Pinpoint the cell where the given text exists, returning its (x, y) midpoint coordinate. 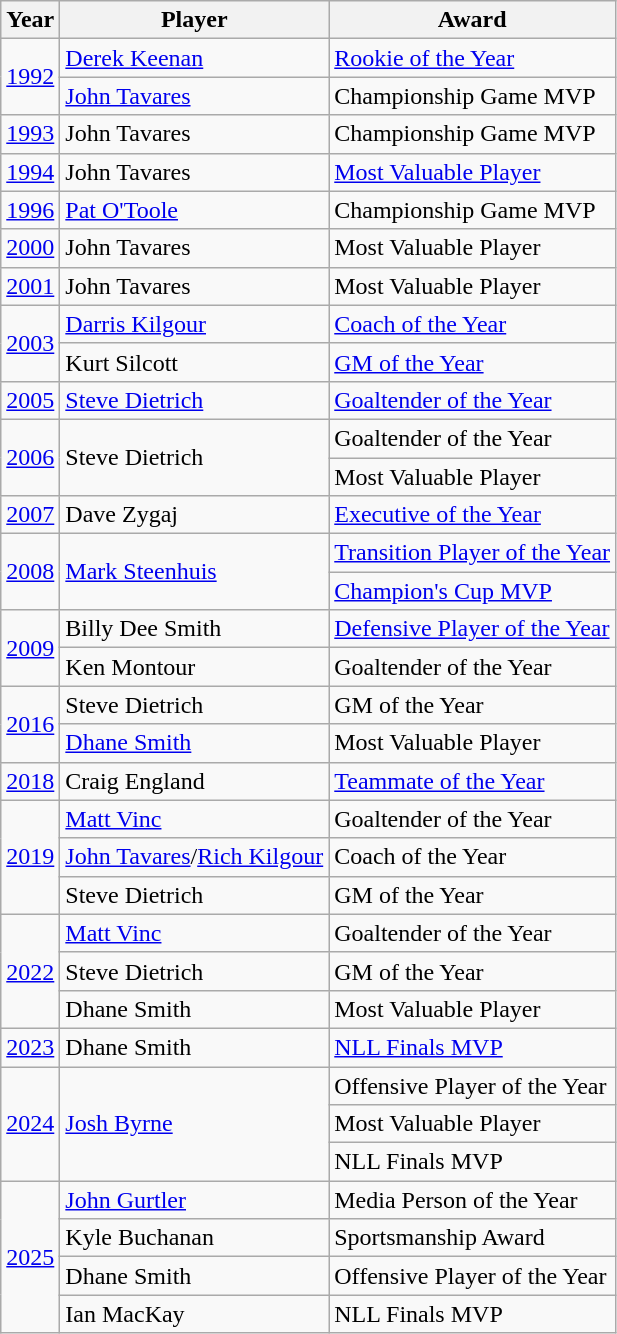
2008 (30, 572)
Kurt Silcott (194, 362)
2018 (30, 781)
Kyle Buchanan (194, 1238)
Media Person of the Year (472, 1200)
Josh Byrne (194, 1123)
Champion's Cup MVP (472, 591)
2023 (30, 1047)
1993 (30, 134)
1992 (30, 77)
2006 (30, 457)
Ian MacKay (194, 1314)
2005 (30, 400)
2025 (30, 1257)
Player (194, 20)
Billy Dee Smith (194, 629)
John Gurtler (194, 1200)
Teammate of the Year (472, 781)
Sportsmanship Award (472, 1238)
2009 (30, 648)
2016 (30, 724)
Award (472, 20)
Dave Zygaj (194, 515)
Darris Kilgour (194, 324)
2001 (30, 286)
1994 (30, 172)
2003 (30, 343)
Mark Steenhuis (194, 572)
Rookie of the Year (472, 58)
1996 (30, 210)
2019 (30, 857)
Defensive Player of the Year (472, 629)
2022 (30, 971)
Derek Keenan (194, 58)
2007 (30, 515)
Year (30, 20)
2024 (30, 1123)
2000 (30, 248)
Craig England (194, 781)
John Tavares/Rich Kilgour (194, 857)
Pat O'Toole (194, 210)
Transition Player of the Year (472, 553)
Ken Montour (194, 667)
Executive of the Year (472, 515)
